Return (X, Y) of the center of cell containing provided text 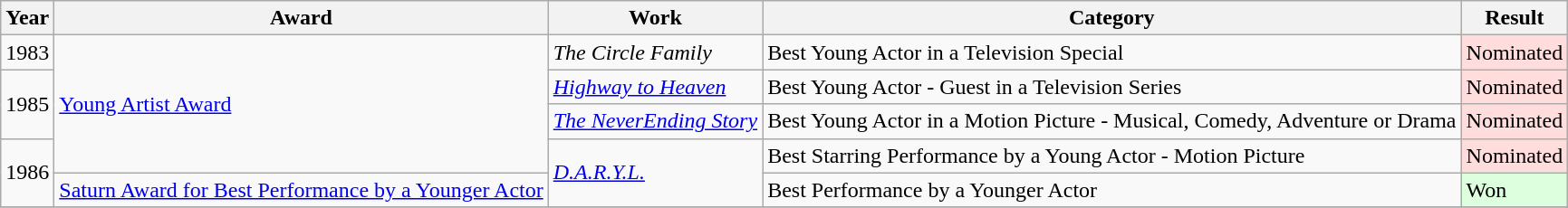
D.A.R.Y.L. (655, 173)
Best Young Actor - Guest in a Television Series (1112, 87)
Best Young Actor in a Motion Picture - Musical, Comedy, Adventure or Drama (1112, 121)
Young Artist Award (301, 104)
Best Young Actor in a Television Special (1112, 52)
Saturn Award for Best Performance by a Younger Actor (301, 190)
Year (27, 18)
Best Starring Performance by a Young Actor - Motion Picture (1112, 156)
The Circle Family (655, 52)
Category (1112, 18)
Highway to Heaven (655, 87)
1983 (27, 52)
Result (1515, 18)
1985 (27, 104)
1986 (27, 173)
Award (301, 18)
The NeverEnding Story (655, 121)
Best Performance by a Younger Actor (1112, 190)
Work (655, 18)
Won (1515, 190)
